Determine the [X, Y] coordinate at the center of the cell enclosing the given text.  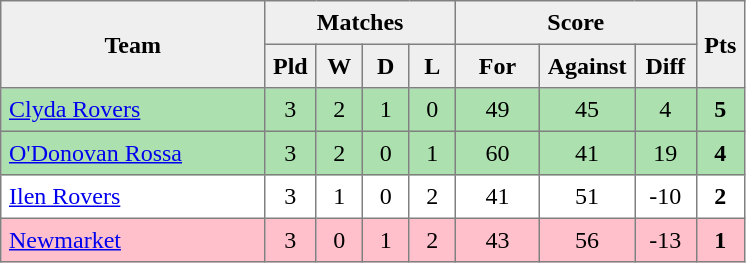
L [432, 66]
Ilen Rovers [133, 197]
19 [666, 153]
Team [133, 44]
Score [576, 23]
O'Donovan Rossa [133, 153]
Matches [360, 23]
56 [586, 240]
Newmarket [133, 240]
-13 [666, 240]
Pld [290, 66]
51 [586, 197]
-10 [666, 197]
5 [720, 110]
43 [497, 240]
49 [497, 110]
Clyda Rovers [133, 110]
For [497, 66]
45 [586, 110]
60 [497, 153]
Diff [666, 66]
Pts [720, 44]
Against [586, 66]
D [385, 66]
W [339, 66]
